Scan for the cell matching the given text and deliver its [X, Y] coordinate at center. 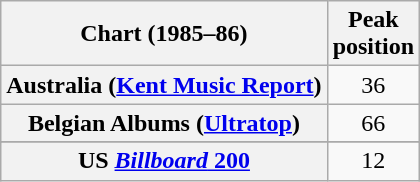
Peakposition [373, 34]
12 [373, 161]
36 [373, 85]
Belgian Albums (Ultratop) [164, 123]
66 [373, 123]
US Billboard 200 [164, 161]
Chart (1985–86) [164, 34]
Australia (Kent Music Report) [164, 85]
